Provide the (x, y) coordinate of the cell's center where the given text is located.  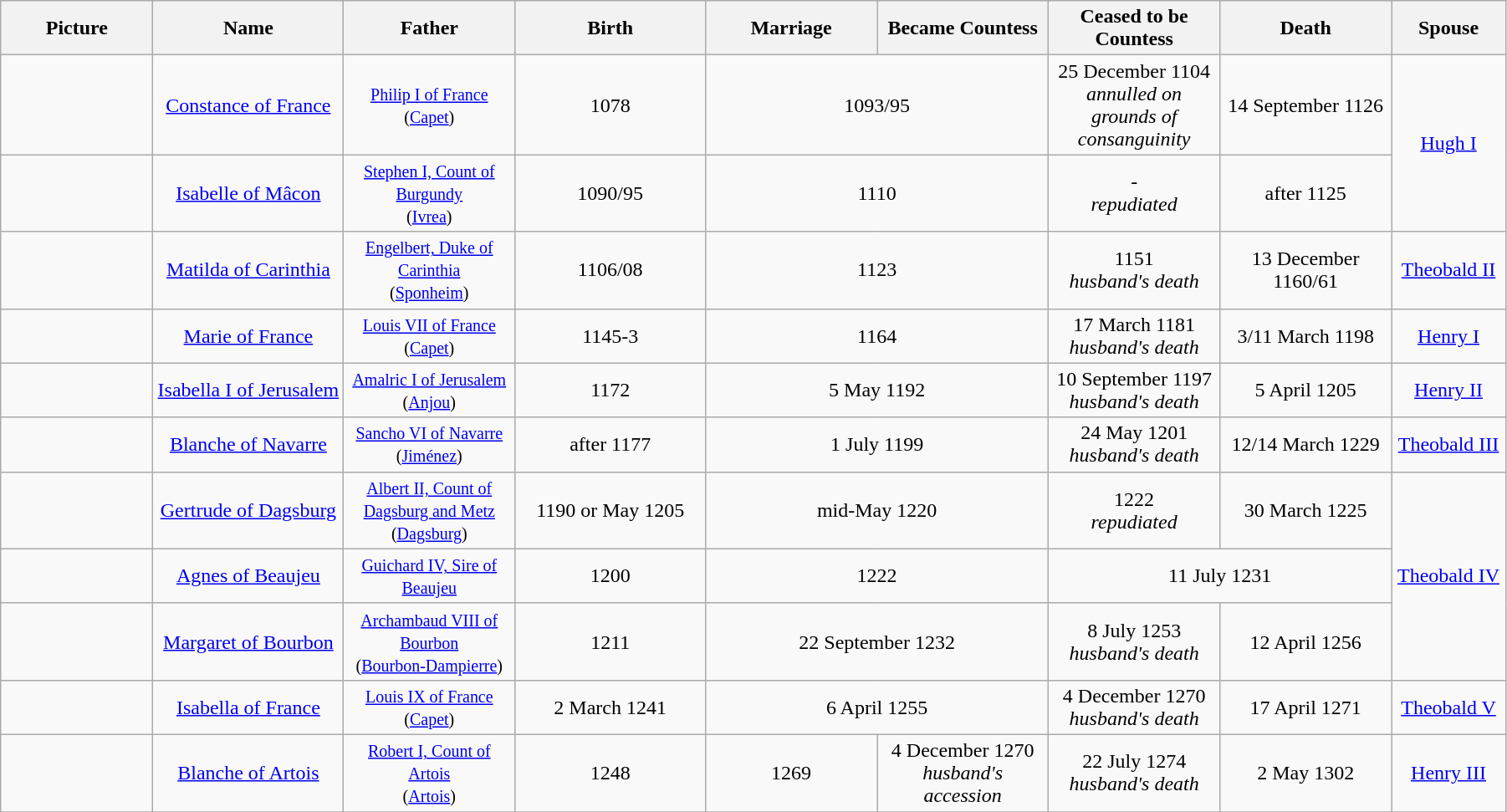
1222 (877, 575)
5 April 1205 (1306, 390)
Isabella of France (248, 707)
1078 (610, 105)
Sancho VI of Navarre(Jiménez) (430, 445)
Name (248, 28)
after 1125 (1306, 193)
Spouse (1448, 28)
Louis VII of France(Capet) (430, 336)
11 July 1231 (1220, 575)
Albert II, Count of Dagsburg and Metz(Dagsburg) (430, 510)
1190 or May 1205 (610, 510)
1172 (610, 390)
Constance of France (248, 105)
-repudiated (1134, 193)
mid-May 1220 (877, 510)
1110 (877, 193)
12 April 1256 (1306, 641)
Theobald III (1448, 445)
1164 (877, 336)
24 May 1201husband's death (1134, 445)
Guichard IV, Sire of Beaujeu (430, 575)
Matilda of Carinthia (248, 270)
1151husband's death (1134, 270)
4 December 1270husband's accession (963, 773)
Blanche of Navarre (248, 445)
3/11 March 1198 (1306, 336)
Death (1306, 28)
1222repudiated (1134, 510)
Theobald V (1448, 707)
17 April 1271 (1306, 707)
Isabelle of Mâcon (248, 193)
1248 (610, 773)
Louis IX of France(Capet) (430, 707)
Agnes of Beaujeu (248, 575)
Gertrude of Dagsburg (248, 510)
Picture (77, 28)
Birth (610, 28)
Isabella I of Jerusalem (248, 390)
Engelbert, Duke of Carinthia(Sponheim) (430, 270)
1145-3 (610, 336)
Amalric I of Jerusalem(Anjou) (430, 390)
1106/08 (610, 270)
Father (430, 28)
1269 (791, 773)
Became Countess (963, 28)
Marriage (791, 28)
1211 (610, 641)
Marie of France (248, 336)
Henry I (1448, 336)
Philip I of France(Capet) (430, 105)
Stephen I, Count of Burgundy(Ivrea) (430, 193)
Theobald IV (1448, 575)
Theobald II (1448, 270)
1200 (610, 575)
Henry II (1448, 390)
30 March 1225 (1306, 510)
1 July 1199 (877, 445)
2 March 1241 (610, 707)
1090/95 (610, 193)
25 December 1104annulled on grounds of consanguinity (1134, 105)
Ceased to be Countess (1134, 28)
14 September 1126 (1306, 105)
after 1177 (610, 445)
2 May 1302 (1306, 773)
22 July 1274husband's death (1134, 773)
1123 (877, 270)
Hugh I (1448, 144)
Margaret of Bourbon (248, 641)
Blanche of Artois (248, 773)
5 May 1192 (877, 390)
Henry III (1448, 773)
6 April 1255 (877, 707)
Robert I, Count of Artois(Artois) (430, 773)
13 December 1160/61 (1306, 270)
12/14 March 1229 (1306, 445)
4 December 1270husband's death (1134, 707)
Archambaud VIII of Bourbon(Bourbon-Dampierre) (430, 641)
17 March 1181husband's death (1134, 336)
1093/95 (877, 105)
22 September 1232 (877, 641)
8 July 1253husband's death (1134, 641)
10 September 1197husband's death (1134, 390)
